Find where the given text appears and provide that cell's center as (x, y) coordinate. 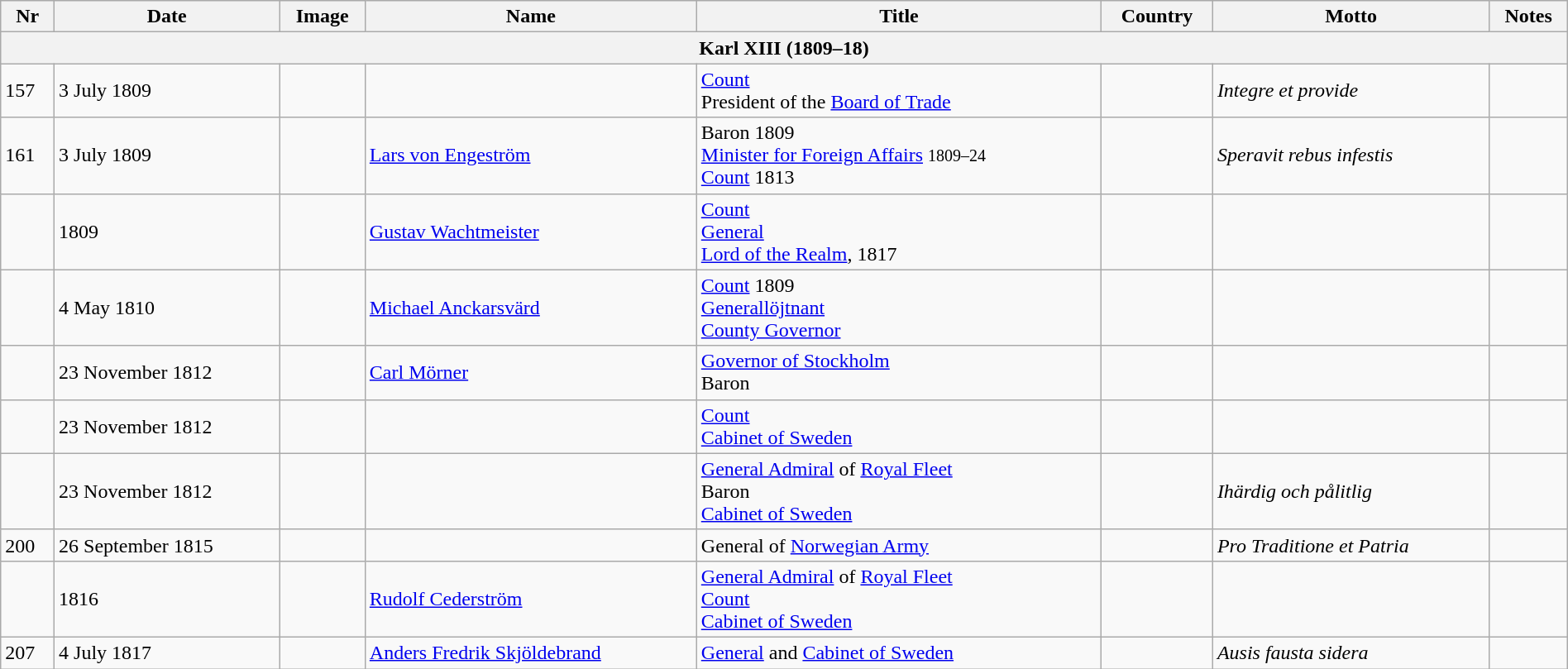
Country (1158, 17)
Name (531, 17)
200 (28, 545)
Lars von Engeström (531, 155)
CountGeneralLord of the Realm, 1817 (898, 232)
General Admiral of Royal FleetCountCabinet of Sweden (898, 599)
Baron 1809Minister for Foreign Affairs 1809–24Count 1813 (898, 155)
Karl XIII (1809–18) (784, 48)
General of Norwegian Army (898, 545)
General and Cabinet of Sweden (898, 652)
Date (167, 17)
1809 (167, 232)
Rudolf Cederström (531, 599)
Ausis fausta sidera (1351, 652)
Speravit rebus infestis (1351, 155)
4 July 1817 (167, 652)
Pro Traditione et Patria (1351, 545)
Ihärdig och pålitlig (1351, 491)
Governor of StockholmBaron (898, 372)
Nr (28, 17)
Image (323, 17)
General Admiral of Royal FleetBaronCabinet of Sweden (898, 491)
157 (28, 91)
Motto (1351, 17)
207 (28, 652)
Michael Anckarsvärd (531, 308)
Gustav Wachtmeister (531, 232)
CountCabinet of Sweden (898, 427)
Notes (1528, 17)
4 May 1810 (167, 308)
26 September 1815 (167, 545)
Integre et provide (1351, 91)
CountPresident of the Board of Trade (898, 91)
Anders Fredrik Skjöldebrand (531, 652)
1816 (167, 599)
Title (898, 17)
Count 1809 GenerallöjtnantCounty Governor (898, 308)
161 (28, 155)
Carl Mörner (531, 372)
